Output the [x, y] coordinate of the center of the cell containing the given text.  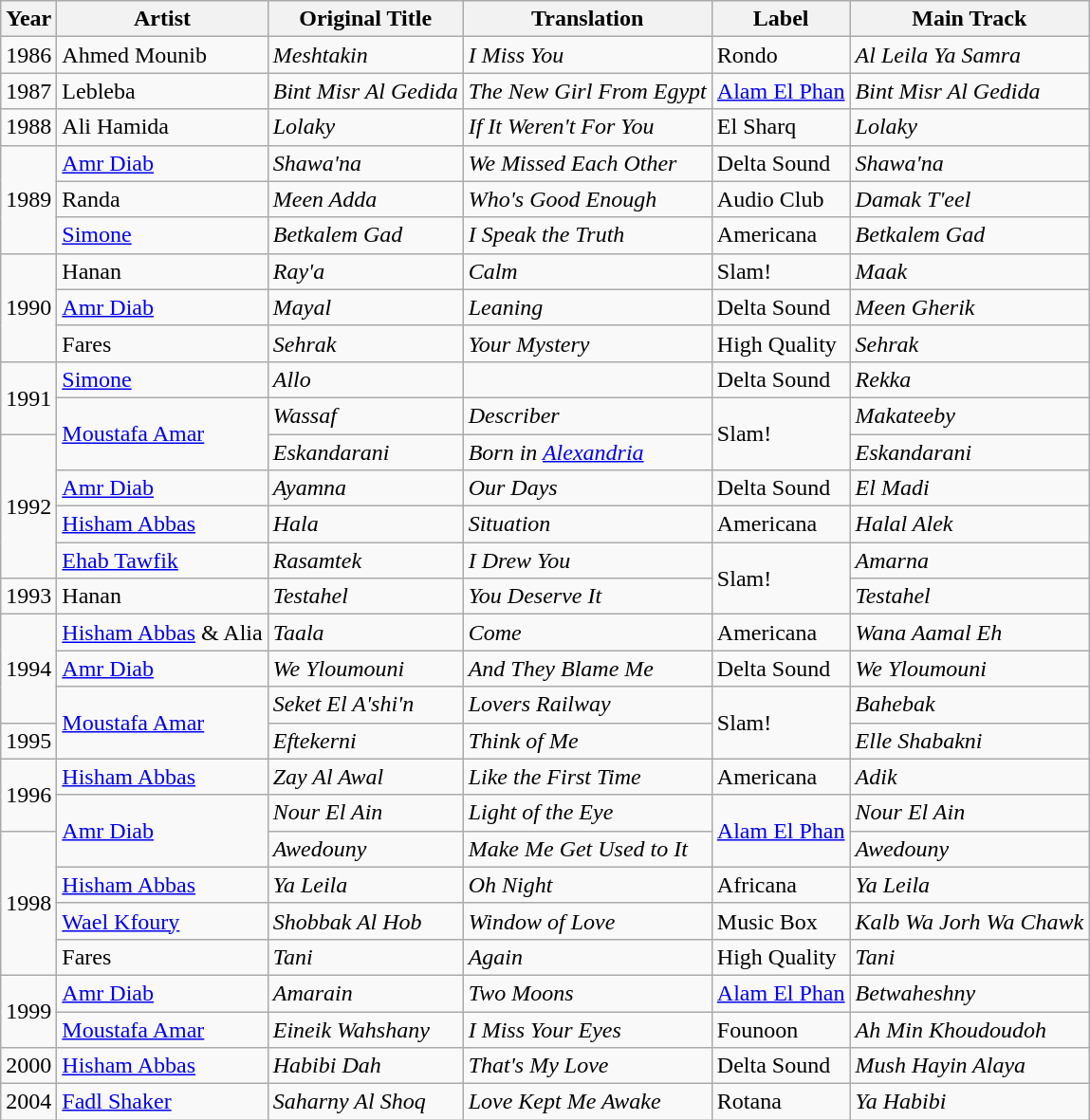
I Miss You [587, 55]
Come [587, 633]
Bahebak [970, 705]
Randa [162, 199]
1991 [28, 397]
Amarain [365, 993]
Africana [781, 885]
Meshtakin [365, 55]
Calm [587, 271]
Elle Shabakni [970, 741]
Hisham Abbas & Alia [162, 633]
Leaning [587, 307]
Eineik Wahshany [365, 1029]
Translation [587, 19]
Habibi Dah [365, 1066]
The New Girl From Egypt [587, 91]
Ahmed Mounib [162, 55]
El Sharq [781, 127]
Al Leila Ya Samra [970, 55]
Rekka [970, 379]
Audio Club [781, 199]
Ali Hamida [162, 127]
Ehab Tawfik [162, 560]
I Drew You [587, 560]
Seket El A'shi'n [365, 705]
Taala [365, 633]
Wael Kfoury [162, 921]
Window of Love [587, 921]
Rotana [781, 1102]
1999 [28, 1011]
Like the First Time [587, 777]
And They Blame Me [587, 669]
Shobbak Al Hob [365, 921]
1992 [28, 506]
1990 [28, 307]
Again [587, 957]
Ray'a [365, 271]
Your Mystery [587, 343]
Think of Me [587, 741]
1995 [28, 741]
Eftekerni [365, 741]
Oh Night [587, 885]
1986 [28, 55]
Mayal [365, 307]
Light of the Eye [587, 813]
Our Days [587, 488]
Saharny Al Shoq [365, 1102]
Betwaheshny [970, 993]
Zay Al Awal [365, 777]
Lebleba [162, 91]
Label [781, 19]
1996 [28, 795]
Maak [970, 271]
Born in Alexandria [587, 452]
Who's Good Enough [587, 199]
We Missed Each Other [587, 163]
Fadl Shaker [162, 1102]
Founoon [781, 1029]
Love Kept Me Awake [587, 1102]
1989 [28, 199]
Allo [365, 379]
Meen Gherik [970, 307]
1994 [28, 669]
Rasamtek [365, 560]
Amarna [970, 560]
2004 [28, 1102]
1993 [28, 597]
Lovers Railway [587, 705]
1987 [28, 91]
Mush Hayin Alaya [970, 1066]
1998 [28, 903]
1988 [28, 127]
I Speak the Truth [587, 235]
Situation [587, 524]
Makateeby [970, 415]
I Miss Your Eyes [587, 1029]
Ya Habibi [970, 1102]
Wassaf [365, 415]
Halal Alek [970, 524]
Ah Min Khoudoudoh [970, 1029]
Music Box [781, 921]
Make Me Get Used to It [587, 849]
Damak T'eel [970, 199]
Artist [162, 19]
If It Weren't For You [587, 127]
Meen Adda [365, 199]
El Madi [970, 488]
Original Title [365, 19]
2000 [28, 1066]
Ayamna [365, 488]
Main Track [970, 19]
You Deserve It [587, 597]
Describer [587, 415]
Kalb Wa Jorh Wa Chawk [970, 921]
Adik [970, 777]
Wana Aamal Eh [970, 633]
Year [28, 19]
Two Moons [587, 993]
That's My Love [587, 1066]
Rondo [781, 55]
Hala [365, 524]
